Determine the (X, Y) coordinate at the center of the cell enclosing the given text.  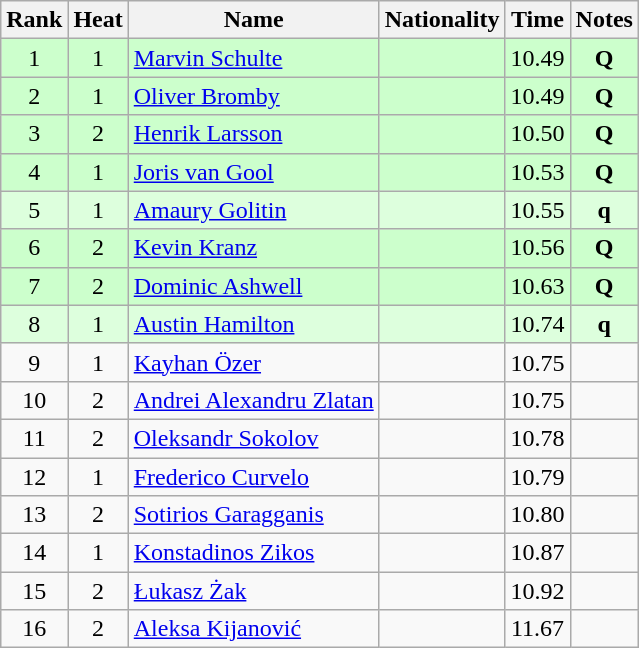
Joris van Gool (254, 172)
10.74 (538, 324)
Oleksandr Sokolov (254, 438)
5 (34, 210)
4 (34, 172)
Andrei Alexandru Zlatan (254, 400)
11.67 (538, 629)
Aleksa Kijanović (254, 629)
10.78 (538, 438)
7 (34, 286)
Konstadinos Zikos (254, 553)
Notes (604, 20)
Sotirios Garagganis (254, 515)
Rank (34, 20)
12 (34, 477)
Łukasz Żak (254, 591)
Name (254, 20)
11 (34, 438)
6 (34, 248)
10.80 (538, 515)
10.50 (538, 134)
10.55 (538, 210)
Austin Hamilton (254, 324)
Heat (98, 20)
10.63 (538, 286)
3 (34, 134)
Kevin Kranz (254, 248)
Frederico Curvelo (254, 477)
Dominic Ashwell (254, 286)
Marvin Schulte (254, 58)
14 (34, 553)
10.53 (538, 172)
10.56 (538, 248)
Kayhan Özer (254, 362)
10.92 (538, 591)
10 (34, 400)
10.79 (538, 477)
10.87 (538, 553)
16 (34, 629)
Amaury Golitin (254, 210)
Henrik Larsson (254, 134)
13 (34, 515)
Oliver Bromby (254, 96)
Time (538, 20)
9 (34, 362)
Nationality (442, 20)
15 (34, 591)
8 (34, 324)
